For the text-containing cell, return its midpoint in [x, y] coordinate format. 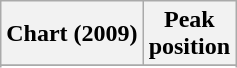
Chart (2009) [72, 34]
Peakposition [189, 34]
